For the text-containing cell, return its midpoint in (x, y) coordinate format. 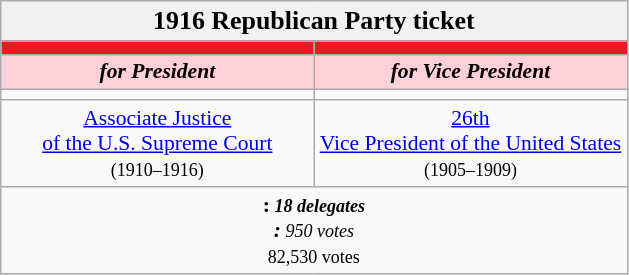
: 18 delegates: 950 votes82,530 votes (314, 230)
26thVice President of the United States(1905–1909) (470, 144)
Associate Justiceof the U.S. Supreme Court(1910–1916) (158, 144)
for Vice President (470, 72)
1916 Republican Party ticket (314, 21)
for President (158, 72)
